Detect which cell encompasses the target text, then output its [x, y] center coordinate. 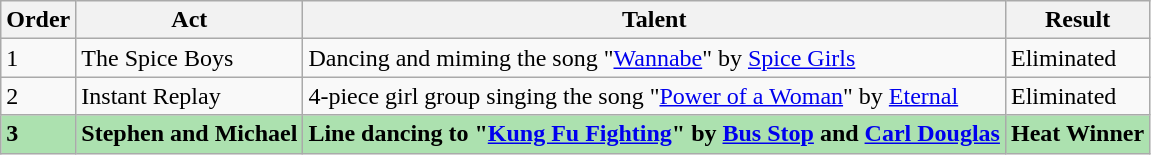
Heat Winner [1077, 134]
Result [1077, 20]
Talent [654, 20]
Dancing and miming the song "Wannabe" by Spice Girls [654, 58]
2 [38, 96]
Instant Replay [190, 96]
Line dancing to "Kung Fu Fighting" by Bus Stop and Carl Douglas [654, 134]
1 [38, 58]
Stephen and Michael [190, 134]
Order [38, 20]
The Spice Boys [190, 58]
4-piece girl group singing the song "Power of a Woman" by Eternal [654, 96]
3 [38, 134]
Act [190, 20]
